Extract the [x, y] coordinate from the center of the cell holding the provided text.  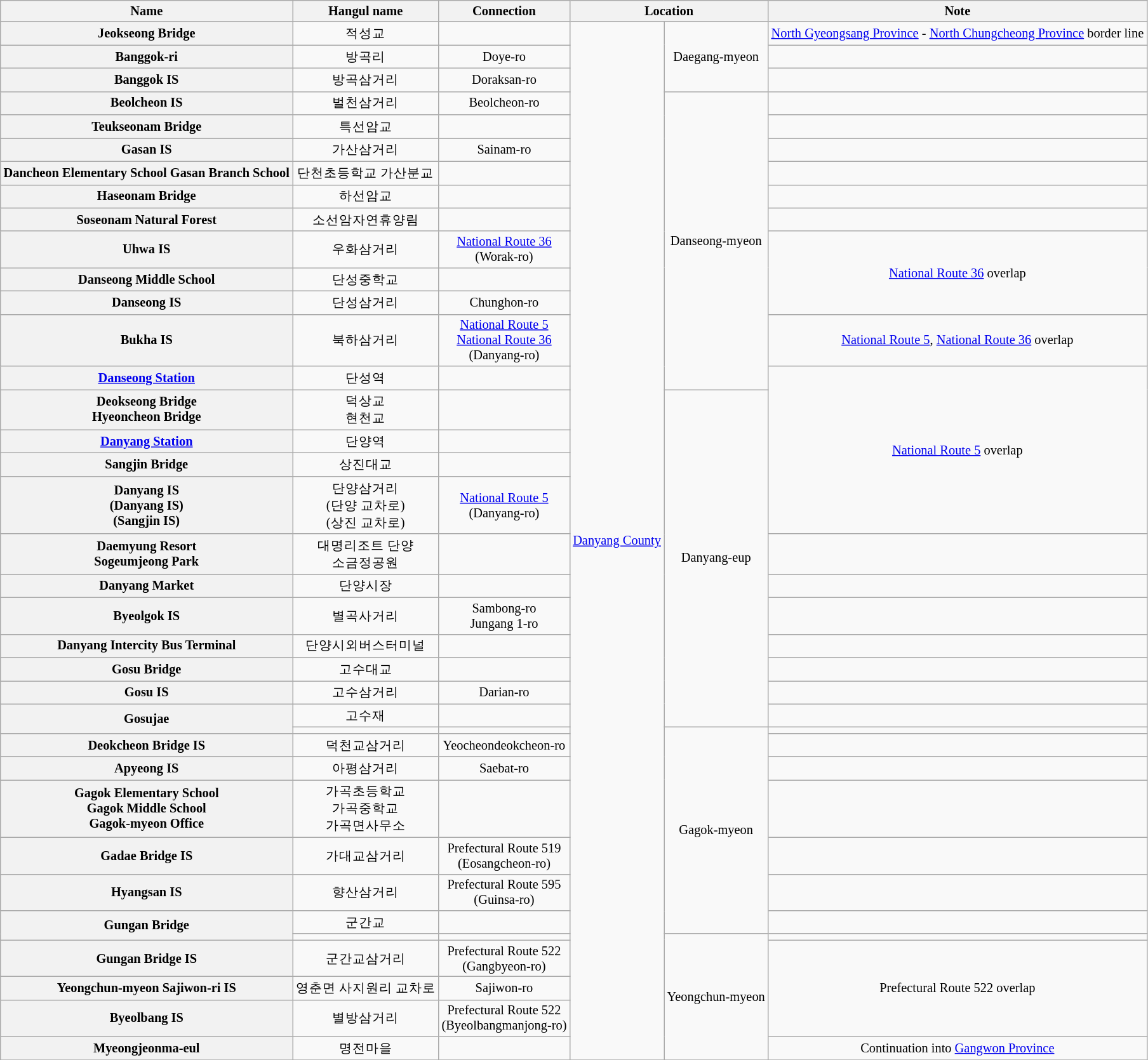
National Route 5(Danyang-ro) [504, 505]
Prefectural Route 519(Eosangcheon-ro) [504, 856]
Location [669, 11]
Gungan Bridge [147, 925]
명전마을 [366, 1049]
Danyang IS(Danyang IS)(Sangjin IS) [147, 505]
Danseong-myeon [716, 240]
National Route 36 overlap [958, 273]
덕상교현천교 [366, 409]
Name [147, 11]
단성삼거리 [366, 302]
아평삼거리 [366, 768]
Prefectural Route 522(Gangbyeon-ro) [504, 958]
Sangjin Bridge [147, 465]
고수대교 [366, 669]
우화삼거리 [366, 249]
Gosujae [147, 719]
군간교삼거리 [366, 958]
영춘면 사지원리 교차로 [366, 988]
Prefectural Route 522(Byeolbangmanjong-ro) [504, 1018]
Gagok Elementary SchoolGagok Middle SchoolGagok-myeon Office [147, 809]
Hyangsan IS [147, 892]
National Route 5 overlap [958, 450]
National Route 36(Worak-ro) [504, 249]
특선암교 [366, 127]
고수재 [366, 716]
Prefectural Route 522 overlap [958, 988]
Danyang-eup [716, 558]
별방삼거리 [366, 1018]
가산삼거리 [366, 150]
Doye-ro [504, 57]
단양역 [366, 442]
North Gyeongsang Province - North Chungcheong Province border line [958, 33]
Gagok-myeon [716, 830]
고수삼거리 [366, 692]
적성교 [366, 33]
Yeongchun-myeon [716, 997]
가대교삼거리 [366, 856]
Gosu IS [147, 692]
Beolcheon-ro [504, 103]
Daegang-myeon [716, 56]
Danyang Station [147, 442]
단양시장 [366, 585]
Haseonam Bridge [147, 197]
Danseong Middle School [147, 279]
Sainam-ro [504, 150]
대명리조트 단양소금정공원 [366, 554]
Teukseonam Bridge [147, 127]
Gasan IS [147, 150]
Byeolgok IS [147, 616]
Banggok-ri [147, 57]
Chunghon-ro [504, 302]
Danyang Market [147, 585]
Yeongchun-myeon Sajiwon-ri IS [147, 988]
Deokcheon Bridge IS [147, 745]
별곡사거리 [366, 616]
Soseonam Natural Forest [147, 220]
Gungan Bridge IS [147, 958]
Sambong-roJungang 1-ro [504, 616]
하선암교 [366, 197]
방곡리 [366, 57]
Darian-ro [504, 692]
소선암자연휴양림 [366, 220]
National Route 5, National Route 36 overlap [958, 340]
단천초등학교 가산분교 [366, 173]
Dancheon Elementary School Gasan Branch School [147, 173]
Danyang County [617, 541]
Deokseong BridgeHyeoncheon Bridge [147, 409]
Bukha IS [147, 340]
덕천교삼거리 [366, 745]
Hangul name [366, 11]
Danseong IS [147, 302]
Continuation into Gangwon Province [958, 1049]
Prefectural Route 595(Guinsa-ro) [504, 892]
상진대교 [366, 465]
북하삼거리 [366, 340]
Saebat-ro [504, 768]
Danseong Station [147, 378]
Connection [504, 11]
벌천삼거리 [366, 103]
Yeocheondeokcheon-ro [504, 745]
Note [958, 11]
Doraksan-ro [504, 80]
Myeongjeonma-eul [147, 1049]
Sajiwon-ro [504, 988]
Uhwa IS [147, 249]
방곡삼거리 [366, 80]
단양삼거리(단양 교차로)(상진 교차로) [366, 505]
향산삼거리 [366, 892]
Daemyung ResortSogeumjeong Park [147, 554]
군간교 [366, 922]
Byeolbang IS [147, 1018]
가곡초등학교가곡중학교가곡면사무소 [366, 809]
Banggok IS [147, 80]
Apyeong IS [147, 768]
Jeokseong Bridge [147, 33]
Gosu Bridge [147, 669]
단성역 [366, 378]
단성중학교 [366, 279]
단양시외버스터미널 [366, 646]
Danyang Intercity Bus Terminal [147, 646]
Beolcheon IS [147, 103]
Gadae Bridge IS [147, 856]
National Route 5National Route 36(Danyang-ro) [504, 340]
